Search for the cell housing the specified text and yield its [X, Y] center coordinate. 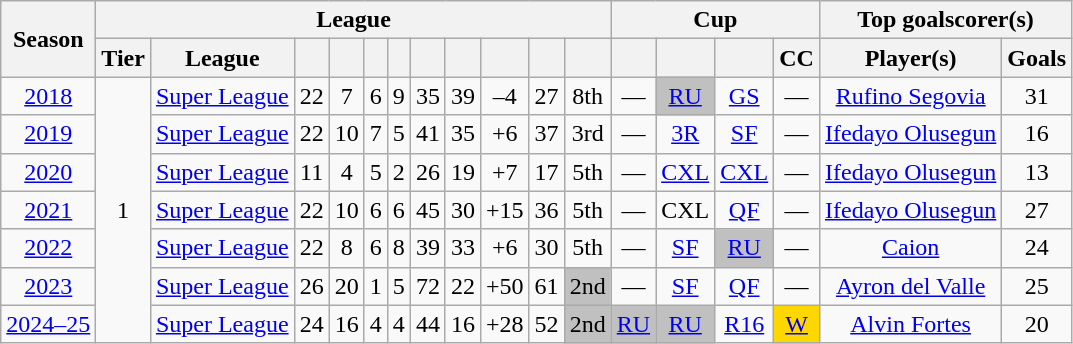
+28 [504, 324]
+15 [504, 210]
2018 [48, 96]
Ayron del Valle [910, 286]
3R [686, 134]
25 [1037, 286]
2019 [48, 134]
Top goalscorer(s) [945, 20]
GS [744, 96]
17 [546, 172]
19 [462, 172]
33 [462, 248]
–4 [504, 96]
2020 [48, 172]
61 [546, 286]
9 [398, 96]
2022 [48, 248]
44 [428, 324]
2021 [48, 210]
31 [1037, 96]
Alvin Fortes [910, 324]
Tier [124, 58]
Cup [715, 20]
41 [428, 134]
37 [546, 134]
+7 [504, 172]
52 [546, 324]
Rufino Segovia [910, 96]
2024–25 [48, 324]
CC [797, 58]
Goals [1037, 58]
W [797, 324]
R16 [744, 324]
8th [588, 96]
2 [398, 172]
11 [312, 172]
45 [428, 210]
Season [48, 39]
Caion [910, 248]
Player(s) [910, 58]
3rd [588, 134]
2023 [48, 286]
72 [428, 286]
+50 [504, 286]
13 [1037, 172]
36 [546, 210]
